Pinpoint the cell where the given text exists, returning its (x, y) midpoint coordinate. 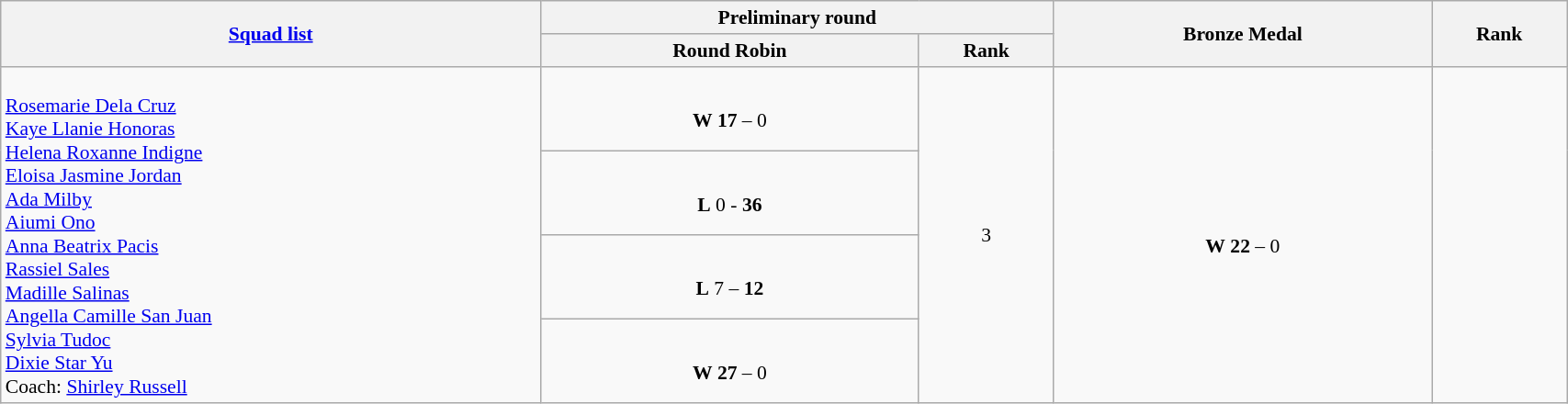
L 0 - 36 (730, 193)
W 22 – 0 (1243, 235)
W 27 – 0 (730, 362)
L 7 – 12 (730, 277)
Squad list (271, 33)
Preliminary round (797, 17)
Round Robin (730, 50)
W 17 – 0 (730, 108)
Bronze Medal (1243, 33)
3 (987, 235)
